Return [x, y] of the center of cell containing provided text 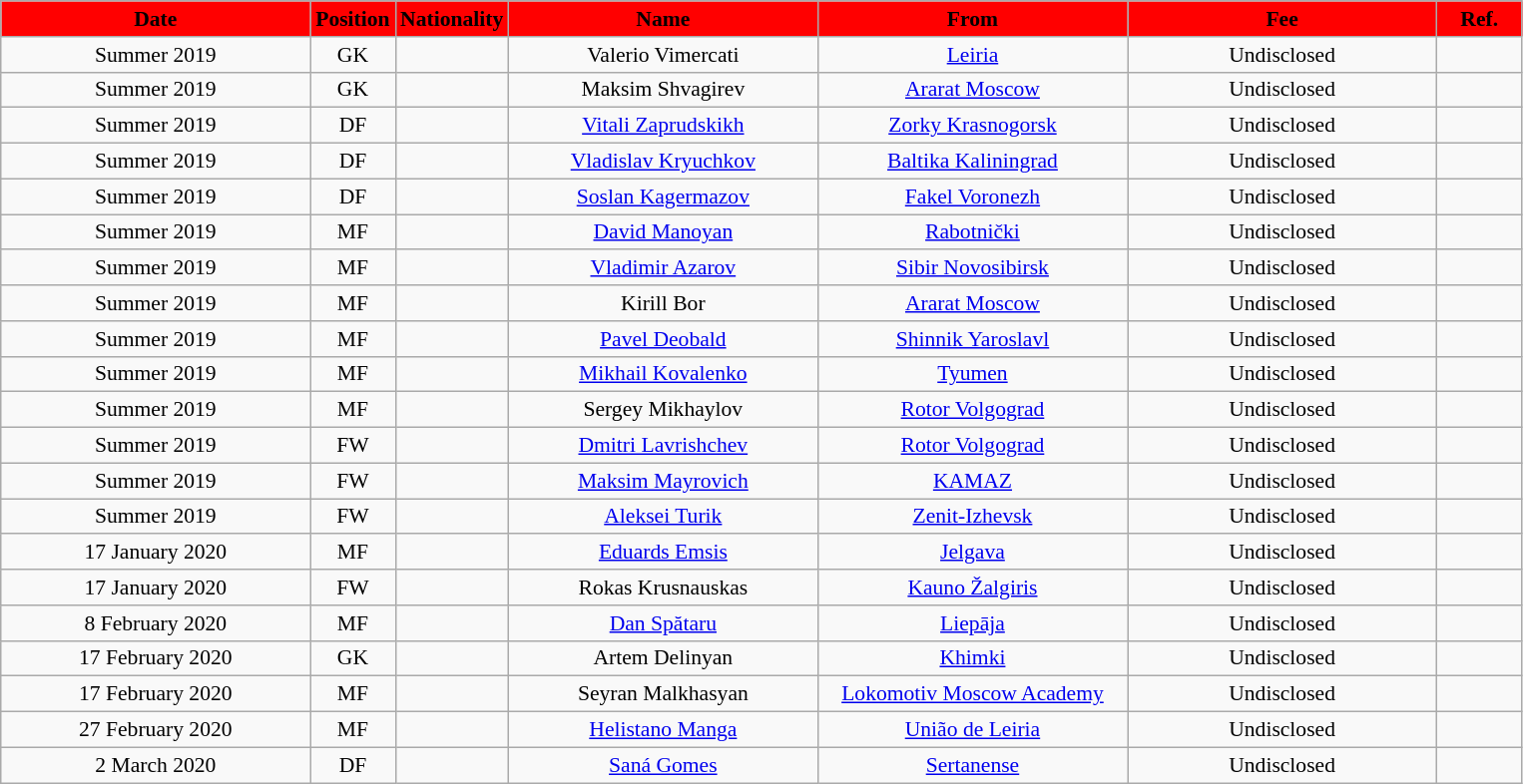
Rokas Krusnauskas [663, 588]
Sibir Novosibirsk [972, 268]
8 February 2020 [156, 623]
Artem Delinyan [663, 658]
Dmitri Lavrishchev [663, 446]
Maksim Mayrovich [663, 481]
Pavel Deobald [663, 339]
Baltika Kaliningrad [972, 162]
KAMAZ [972, 481]
Mikhail Kovalenko [663, 374]
Fakel Voronezh [972, 196]
Valerio Vimercati [663, 55]
Zorky Krasnogorsk [972, 126]
Leiria [972, 55]
Ref. [1479, 19]
Date [156, 19]
Helistano Manga [663, 730]
Maksim Shvagirev [663, 90]
Name [663, 19]
Sertanense [972, 765]
Vladislav Kryuchkov [663, 162]
Liepāja [972, 623]
Vladimir Azarov [663, 268]
Vitali Zaprudskikh [663, 126]
Rabotnički [972, 232]
Jelgava [972, 553]
Position [353, 19]
Lokomotiv Moscow Academy [972, 694]
Khimki [972, 658]
Nationality [451, 19]
Dan Spătaru [663, 623]
Kauno Žalgiris [972, 588]
Shinnik Yaroslavl [972, 339]
Saná Gomes [663, 765]
União de Leiria [972, 730]
Aleksei Turik [663, 517]
Zenit-Izhevsk [972, 517]
Kirill Bor [663, 303]
Tyumen [972, 374]
David Manoyan [663, 232]
Soslan Kagermazov [663, 196]
27 February 2020 [156, 730]
Seyran Malkhasyan [663, 694]
Fee [1282, 19]
2 March 2020 [156, 765]
From [972, 19]
Eduards Emsis [663, 553]
Sergey Mikhaylov [663, 410]
